For the text-containing cell, return its midpoint in [X, Y] coordinate format. 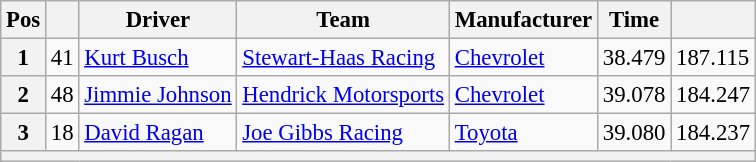
18 [62, 133]
184.247 [714, 95]
Pos [24, 20]
Time [634, 20]
Toyota [523, 133]
48 [62, 95]
187.115 [714, 58]
38.479 [634, 58]
David Ragan [158, 133]
Jimmie Johnson [158, 95]
Joe Gibbs Racing [343, 133]
184.237 [714, 133]
Stewart-Haas Racing [343, 58]
Manufacturer [523, 20]
2 [24, 95]
39.078 [634, 95]
Team [343, 20]
Hendrick Motorsports [343, 95]
41 [62, 58]
3 [24, 133]
Driver [158, 20]
39.080 [634, 133]
1 [24, 58]
Kurt Busch [158, 58]
